Locate the cell with the specified text and output its (x, y) center coordinate. 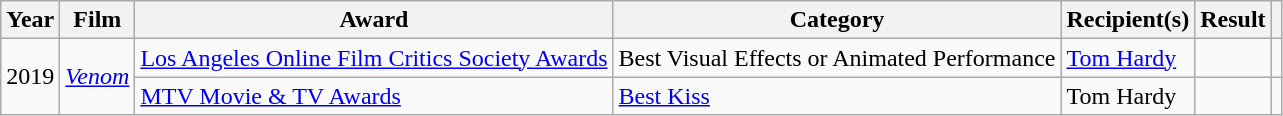
Best Kiss (837, 96)
Award (374, 20)
Result (1233, 20)
Best Visual Effects or Animated Performance (837, 58)
Venom (98, 77)
Category (837, 20)
Los Angeles Online Film Critics Society Awards (374, 58)
MTV Movie & TV Awards (374, 96)
Film (98, 20)
Recipient(s) (1128, 20)
2019 (30, 77)
Year (30, 20)
